From the cell containing the given text, extract its center point as [X, Y] coordinate. 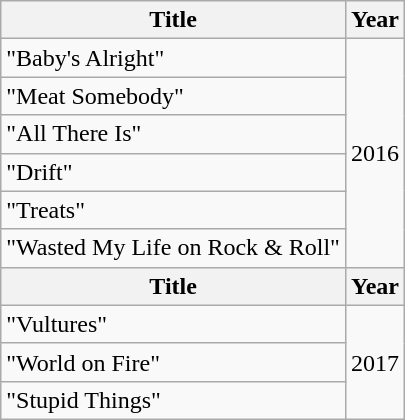
"World on Fire" [174, 362]
"Vultures" [174, 324]
"Stupid Things" [174, 400]
"Wasted My Life on Rock & Roll" [174, 248]
"Meat Somebody" [174, 96]
"Baby's Alright" [174, 58]
"All There Is" [174, 134]
"Treats" [174, 210]
2017 [374, 362]
2016 [374, 153]
"Drift" [174, 172]
